Return the [X, Y] coordinate for the center point of the cell that contains the specified text.  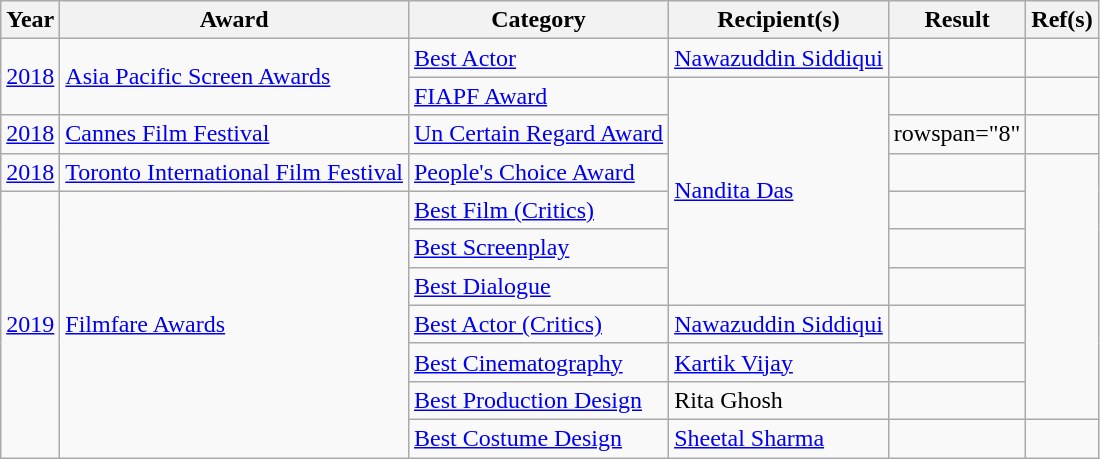
2019 [30, 324]
Best Production Design [538, 400]
Ref(s) [1062, 20]
Best Screenplay [538, 248]
Filmfare Awards [234, 324]
Best Film (Critics) [538, 210]
People's Choice Award [538, 172]
Nandita Das [779, 191]
Asia Pacific Screen Awards [234, 77]
Year [30, 20]
Rita Ghosh [779, 400]
Cannes Film Festival [234, 134]
Best Costume Design [538, 438]
Sheetal Sharma [779, 438]
Toronto International Film Festival [234, 172]
Recipient(s) [779, 20]
FIAPF Award [538, 96]
Un Certain Regard Award [538, 134]
Award [234, 20]
Category [538, 20]
Kartik Vijay [779, 362]
Best Dialogue [538, 286]
rowspan="8" [957, 134]
Best Actor [538, 58]
Best Cinematography [538, 362]
Best Actor (Critics) [538, 324]
Result [957, 20]
